Determine the (x, y) coordinate at the center of the cell enclosing the given text.  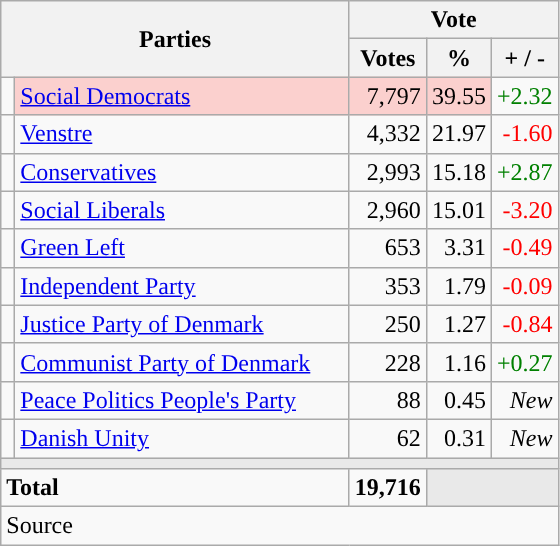
0.31 (458, 438)
4,332 (388, 134)
39.55 (458, 96)
+2.32 (524, 96)
88 (388, 400)
Conservatives (182, 172)
21.97 (458, 134)
Vote (454, 20)
7,797 (388, 96)
-1.60 (524, 134)
1.27 (458, 324)
-3.20 (524, 210)
62 (388, 438)
2,960 (388, 210)
Independent Party (182, 286)
Justice Party of Denmark (182, 324)
+ / - (524, 58)
+0.27 (524, 362)
1.79 (458, 286)
Peace Politics People's Party (182, 400)
2,993 (388, 172)
Venstre (182, 134)
+2.87 (524, 172)
Total (176, 488)
-0.84 (524, 324)
Danish Unity (182, 438)
Social Liberals (182, 210)
0.45 (458, 400)
Green Left (182, 248)
-0.09 (524, 286)
Votes (388, 58)
Parties (176, 39)
228 (388, 362)
1.16 (458, 362)
Social Democrats (182, 96)
15.18 (458, 172)
19,716 (388, 488)
15.01 (458, 210)
% (458, 58)
3.31 (458, 248)
353 (388, 286)
-0.49 (524, 248)
Communist Party of Denmark (182, 362)
250 (388, 324)
Source (280, 526)
653 (388, 248)
